Output the [x, y] coordinate of the center of the cell containing the given text.  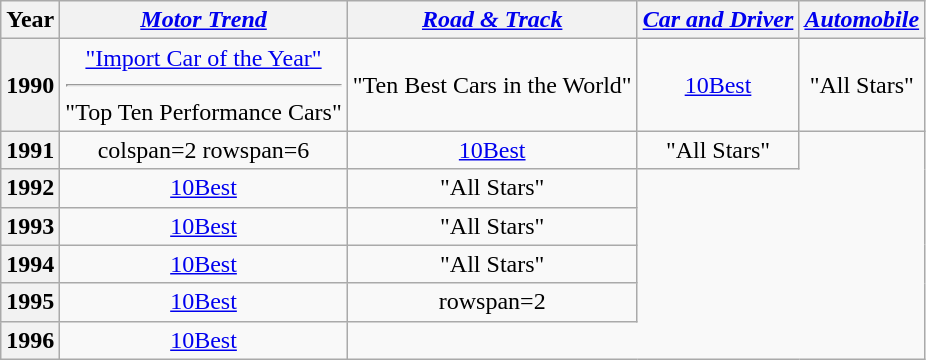
1995 [30, 302]
"Import Car of the Year""Top Ten Performance Cars" [204, 85]
1991 [30, 150]
"Ten Best Cars in the World" [492, 85]
Year [30, 20]
colspan=2 rowspan=6 [204, 150]
rowspan=2 [492, 302]
1993 [30, 226]
Automobile [862, 20]
1990 [30, 85]
1996 [30, 340]
1994 [30, 264]
Car and Driver [718, 20]
1992 [30, 188]
Motor Trend [204, 20]
Road & Track [492, 20]
